Locate the cell with the specified text and output its (x, y) center coordinate. 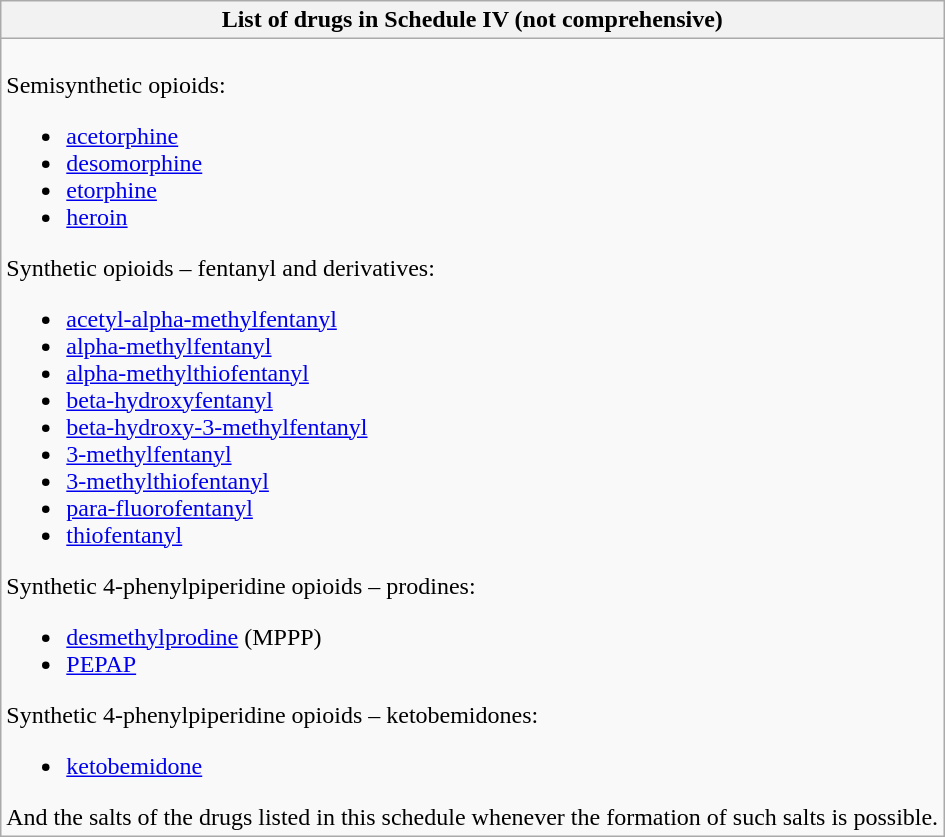
List of drugs in Schedule IV (not comprehensive) (472, 20)
